Return the (X, Y) coordinate for the center point of the cell that contains the specified text.  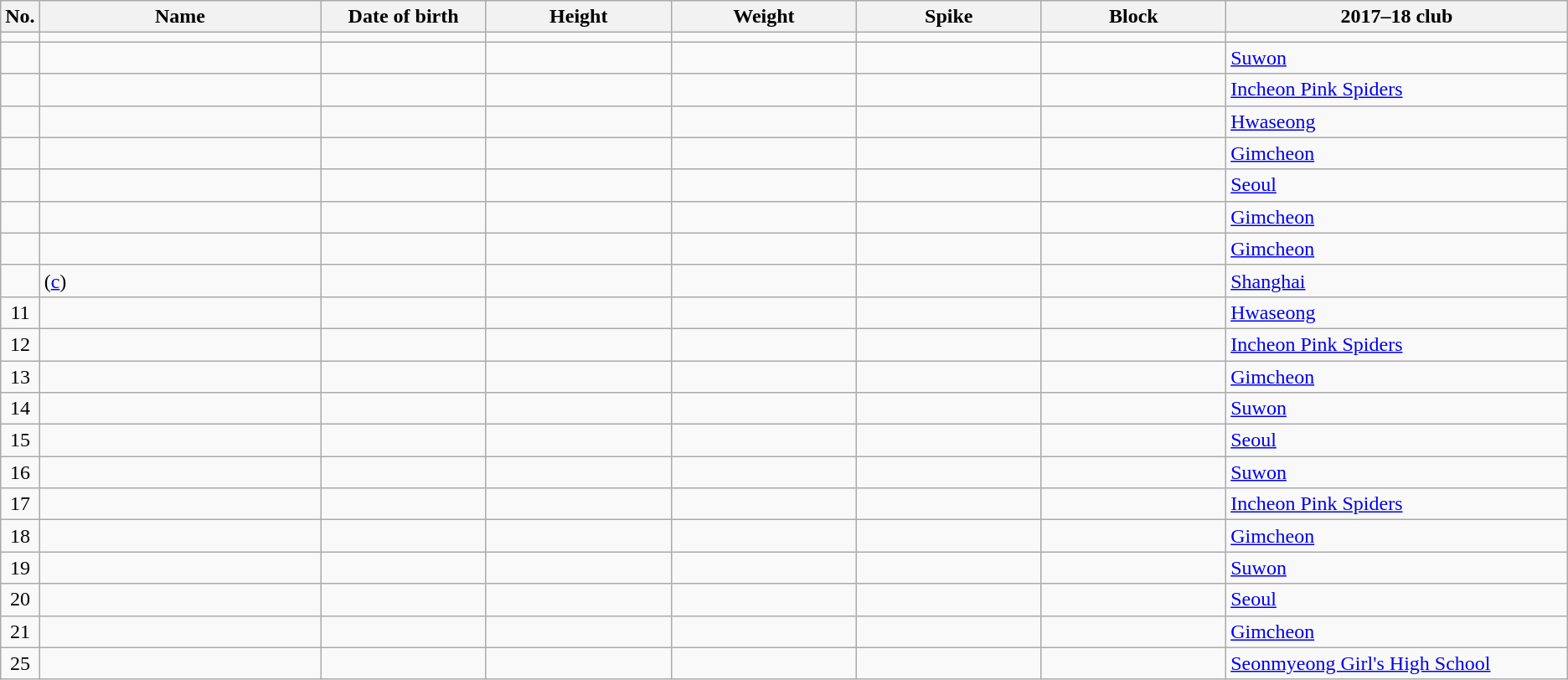
14 (20, 409)
21 (20, 631)
11 (20, 312)
18 (20, 536)
Date of birth (404, 17)
Seonmyeong Girl's High School (1397, 663)
20 (20, 600)
Block (1134, 17)
(c) (180, 281)
Height (578, 17)
Name (180, 17)
25 (20, 663)
16 (20, 472)
19 (20, 568)
2017–18 club (1397, 17)
Weight (764, 17)
Spike (948, 17)
Shanghai (1397, 281)
15 (20, 440)
13 (20, 376)
No. (20, 17)
17 (20, 504)
12 (20, 344)
